Identify which cell holds the provided text, then report its [x, y] central coordinate. 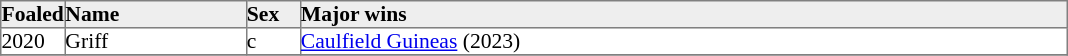
2020 [33, 42]
Sex [273, 14]
Major wins [683, 14]
Caulfield Guineas (2023) [683, 42]
Foaled [33, 14]
Name [156, 14]
Griff [156, 42]
c [273, 42]
